Search for the cell housing the specified text and yield its (X, Y) center coordinate. 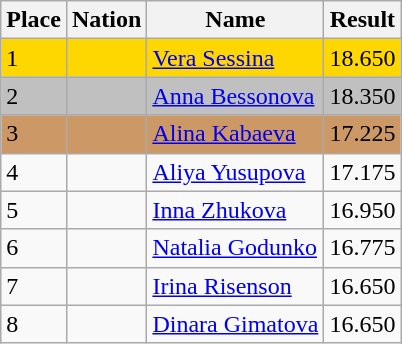
18.650 (362, 58)
17.225 (362, 134)
Result (362, 20)
5 (34, 210)
16.950 (362, 210)
Irina Risenson (236, 286)
Natalia Godunko (236, 248)
2 (34, 96)
17.175 (362, 172)
Inna Zhukova (236, 210)
16.775 (362, 248)
1 (34, 58)
Aliya Yusupova (236, 172)
Anna Bessonova (236, 96)
Place (34, 20)
18.350 (362, 96)
Name (236, 20)
4 (34, 172)
6 (34, 248)
Alina Kabaeva (236, 134)
Nation (106, 20)
3 (34, 134)
7 (34, 286)
8 (34, 324)
Dinara Gimatova (236, 324)
Vera Sessina (236, 58)
